Detect which cell encompasses the target text, then output its (x, y) center coordinate. 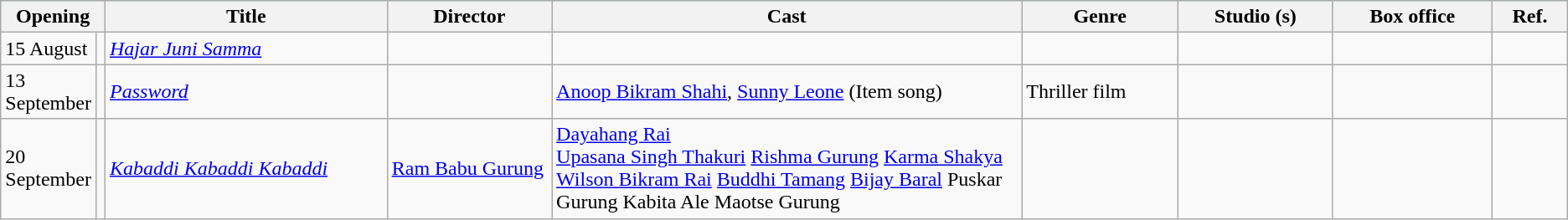
Box office (1412, 17)
Studio (s) (1256, 17)
Ref. (1530, 17)
Director (469, 17)
Dayahang RaiUpasana Singh Thakuri Rishma Gurung Karma Shakya Wilson Bikram Rai Buddhi Tamang Bijay Baral Puskar Gurung Kabita Ale Maotse Gurung (787, 169)
Ram Babu Gurung (469, 169)
13 September (49, 92)
Title (246, 17)
Password (246, 92)
Hajar Juni Samma (246, 49)
Anoop Bikram Shahi, Sunny Leone (Item song) (787, 92)
Cast (787, 17)
Genre (1101, 17)
Kabaddi Kabaddi Kabaddi (246, 169)
20 September (49, 169)
Opening (54, 17)
Thriller film (1101, 92)
15 August (49, 49)
